Return the (X, Y) coordinate for the center point of the cell that contains the specified text.  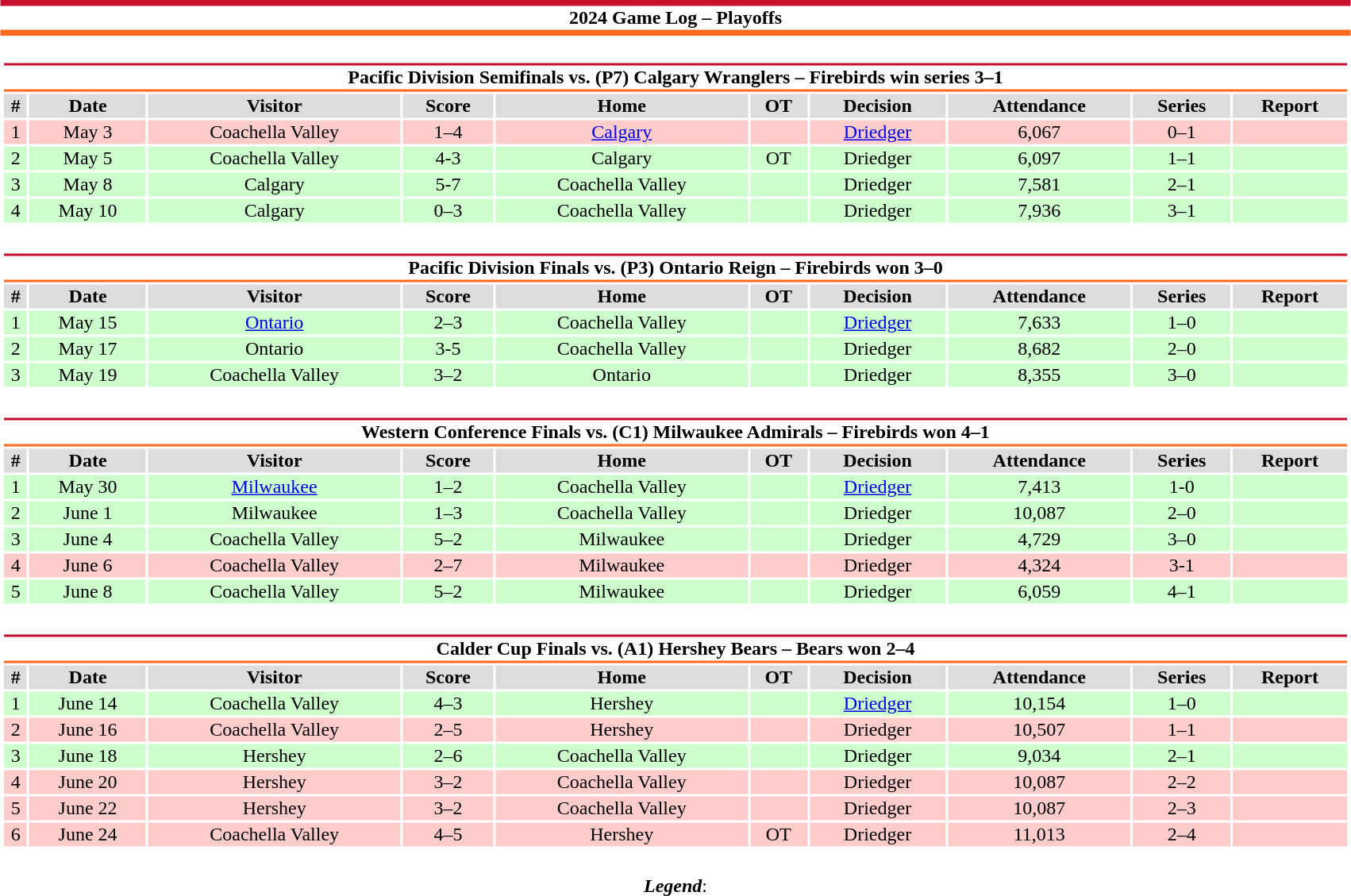
4–5 (448, 834)
May 5 (87, 158)
6,059 (1039, 591)
4–1 (1181, 591)
1-0 (1181, 486)
Calder Cup Finals vs. (A1) Hershey Bears – Bears won 2–4 (675, 649)
June 20 (87, 782)
May 19 (87, 375)
8,682 (1039, 348)
6 (16, 834)
4,324 (1039, 566)
May 3 (87, 133)
Western Conference Finals vs. (C1) Milwaukee Admirals – Firebirds won 4–1 (675, 432)
2–6 (448, 756)
4-3 (448, 158)
May 15 (87, 323)
1–4 (448, 133)
June 14 (87, 704)
June 16 (87, 729)
6,097 (1039, 158)
2–5 (448, 729)
1–2 (448, 486)
0–1 (1181, 133)
6,067 (1039, 133)
May 8 (87, 185)
7,581 (1039, 185)
May 17 (87, 348)
Pacific Division Finals vs. (P3) Ontario Reign – Firebirds won 3–0 (675, 268)
7,413 (1039, 486)
1–3 (448, 513)
10,154 (1039, 704)
June 6 (87, 566)
June 4 (87, 539)
May 30 (87, 486)
3-1 (1181, 566)
0–3 (448, 210)
7,633 (1039, 323)
2–4 (1181, 834)
June 18 (87, 756)
May 10 (87, 210)
Pacific Division Semifinals vs. (P7) Calgary Wranglers – Firebirds win series 3–1 (675, 78)
2–2 (1181, 782)
5-7 (448, 185)
3-5 (448, 348)
7,936 (1039, 210)
2–7 (448, 566)
2024 Game Log – Playoffs (675, 17)
June 1 (87, 513)
4,729 (1039, 539)
11,013 (1039, 834)
8,355 (1039, 375)
June 22 (87, 809)
9,034 (1039, 756)
June 8 (87, 591)
3–1 (1181, 210)
10,507 (1039, 729)
4–3 (448, 704)
June 24 (87, 834)
